Scan for the cell matching the given text and deliver its [X, Y] coordinate at center. 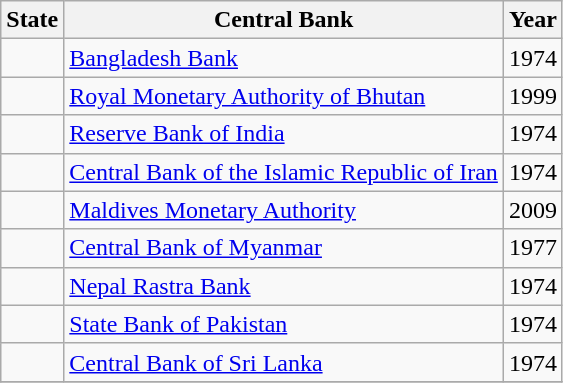
2009 [532, 210]
Nepal Rastra Bank [284, 286]
Maldives Monetary Authority [284, 210]
Bangladesh Bank [284, 58]
Central Bank of Myanmar [284, 248]
Reserve Bank of India [284, 134]
State Bank of Pakistan [284, 324]
Central Bank of Sri Lanka [284, 362]
1977 [532, 248]
State [32, 20]
Year [532, 20]
Central Bank [284, 20]
Royal Monetary Authority of Bhutan [284, 96]
Central Bank of the Islamic Republic of Iran [284, 172]
1999 [532, 96]
